Capture the cell that displays the provided text and extract its (X, Y) central coordinate. 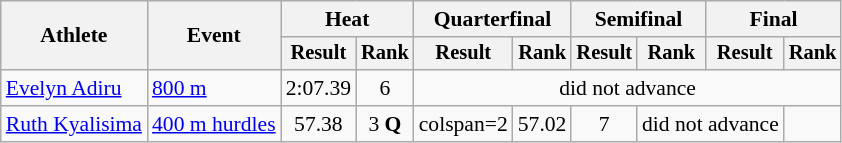
Semifinal (638, 19)
400 m hurdles (214, 124)
57.38 (318, 124)
57.02 (542, 124)
Event (214, 36)
2:07.39 (318, 88)
7 (604, 124)
Quarterfinal (493, 19)
Ruth Kyalisima (74, 124)
colspan=2 (464, 124)
Evelyn Adiru (74, 88)
Athlete (74, 36)
Final (774, 19)
3 Q (385, 124)
Heat (348, 19)
6 (385, 88)
800 m (214, 88)
